From the cell containing the given text, extract its center point as [X, Y] coordinate. 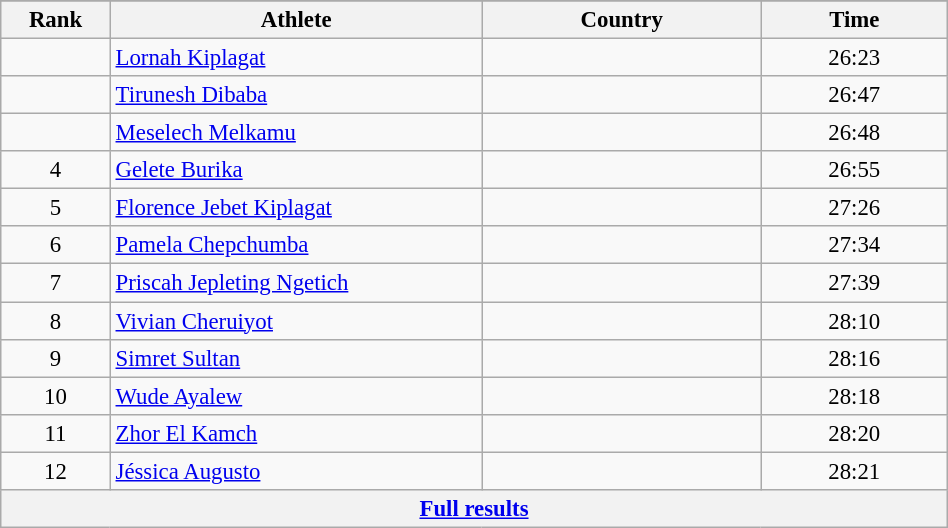
Full results [474, 509]
26:55 [854, 170]
26:47 [854, 95]
27:26 [854, 208]
28:20 [854, 433]
Jéssica Augusto [296, 471]
Rank [56, 20]
Vivian Cheruiyot [296, 321]
28:18 [854, 396]
Wude Ayalew [296, 396]
Pamela Chepchumba [296, 245]
Lornah Kiplagat [296, 58]
Gelete Burika [296, 170]
7 [56, 283]
4 [56, 170]
11 [56, 433]
6 [56, 245]
5 [56, 208]
28:16 [854, 358]
26:48 [854, 133]
Country [622, 20]
Athlete [296, 20]
8 [56, 321]
27:34 [854, 245]
28:21 [854, 471]
12 [56, 471]
Zhor El Kamch [296, 433]
Time [854, 20]
27:39 [854, 283]
9 [56, 358]
Tirunesh Dibaba [296, 95]
Meselech Melkamu [296, 133]
26:23 [854, 58]
10 [56, 396]
Simret Sultan [296, 358]
Priscah Jepleting Ngetich [296, 283]
Florence Jebet Kiplagat [296, 208]
28:10 [854, 321]
